From the cell containing the given text, extract its center point as [x, y] coordinate. 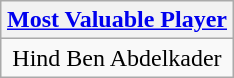
Most Valuable Player [116, 20]
Hind Ben Abdelkader [116, 58]
